Scan for the cell matching the given text and deliver its (X, Y) coordinate at center. 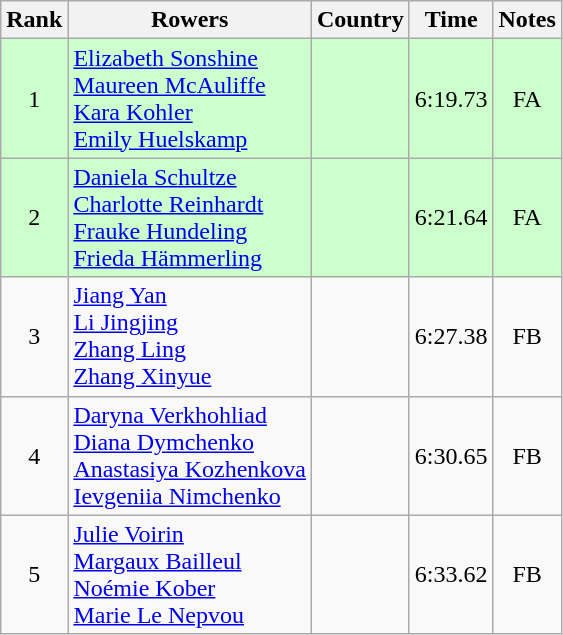
Notes (527, 20)
5 (34, 574)
Rank (34, 20)
Time (451, 20)
4 (34, 456)
2 (34, 218)
6:33.62 (451, 574)
Country (361, 20)
Elizabeth SonshineMaureen McAuliffeKara KohlerEmily Huelskamp (190, 98)
6:30.65 (451, 456)
Daniela SchultzeCharlotte ReinhardtFrauke HundelingFrieda Hämmerling (190, 218)
Julie VoirinMargaux BailleulNoémie KoberMarie Le Nepvou (190, 574)
6:27.38 (451, 336)
Daryna VerkhohliadDiana DymchenkoAnastasiya KozhenkovaIevgeniia Nimchenko (190, 456)
3 (34, 336)
6:19.73 (451, 98)
Rowers (190, 20)
6:21.64 (451, 218)
Jiang YanLi JingjingZhang LingZhang Xinyue (190, 336)
1 (34, 98)
